Search for the cell housing the specified text and yield its [x, y] center coordinate. 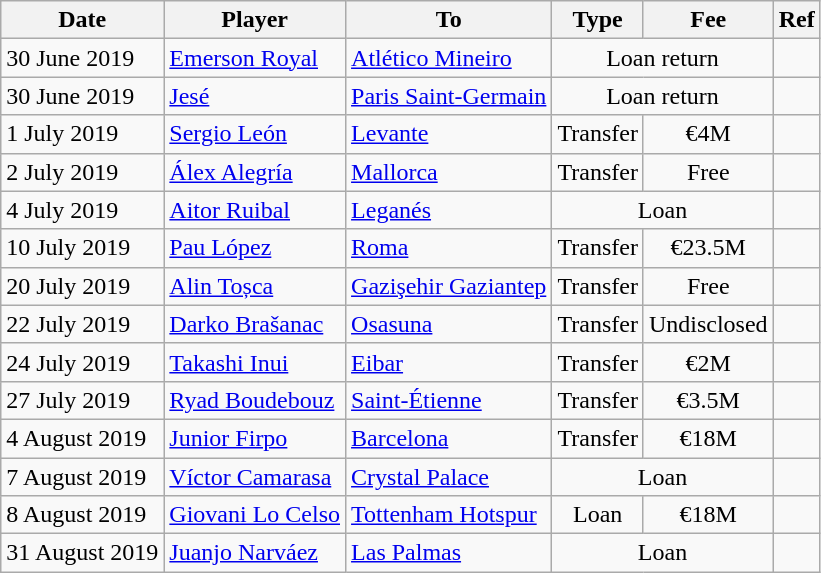
Undisclosed [708, 324]
10 July 2019 [82, 248]
Mallorca [449, 172]
Ryad Boudebouz [255, 400]
24 July 2019 [82, 362]
27 July 2019 [82, 400]
Víctor Camarasa [255, 477]
Ref [796, 20]
To [449, 20]
Pau López [255, 248]
Osasuna [449, 324]
Juanjo Narváez [255, 553]
Player [255, 20]
Levante [449, 134]
Barcelona [449, 438]
Álex Alegría [255, 172]
Atlético Mineiro [449, 58]
Type [598, 20]
22 July 2019 [82, 324]
1 July 2019 [82, 134]
Date [82, 20]
€4M [708, 134]
7 August 2019 [82, 477]
€23.5M [708, 248]
€2M [708, 362]
Roma [449, 248]
Saint-Étienne [449, 400]
2 July 2019 [82, 172]
Paris Saint-Germain [449, 96]
Eibar [449, 362]
Takashi Inui [255, 362]
Emerson Royal [255, 58]
Gazişehir Gaziantep [449, 286]
31 August 2019 [82, 553]
4 August 2019 [82, 438]
Fee [708, 20]
Aitor Ruibal [255, 210]
Crystal Palace [449, 477]
€3.5M [708, 400]
Sergio León [255, 134]
Junior Firpo [255, 438]
Las Palmas [449, 553]
Tottenham Hotspur [449, 515]
Giovani Lo Celso [255, 515]
8 August 2019 [82, 515]
Leganés [449, 210]
Jesé [255, 96]
4 July 2019 [82, 210]
Darko Brašanac [255, 324]
20 July 2019 [82, 286]
Alin Toșca [255, 286]
